For the text-containing cell, return its midpoint in [X, Y] coordinate format. 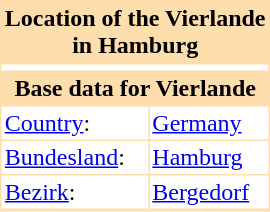
Germany [208, 122]
Country: [75, 122]
Base data for Vierlande [136, 88]
Bergedorf [208, 192]
Bundesland: [75, 158]
Hamburg [208, 158]
Bezirk: [75, 192]
Location of the Vierlandein Hamburg [136, 32]
